Output the (X, Y) coordinate of the center of the cell containing the given text.  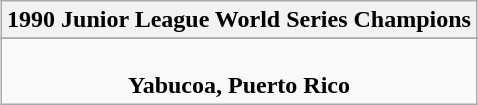
1990 Junior League World Series Champions (240, 20)
Yabucoa, Puerto Rico (240, 72)
